Capture the cell that displays the provided text and extract its [x, y] central coordinate. 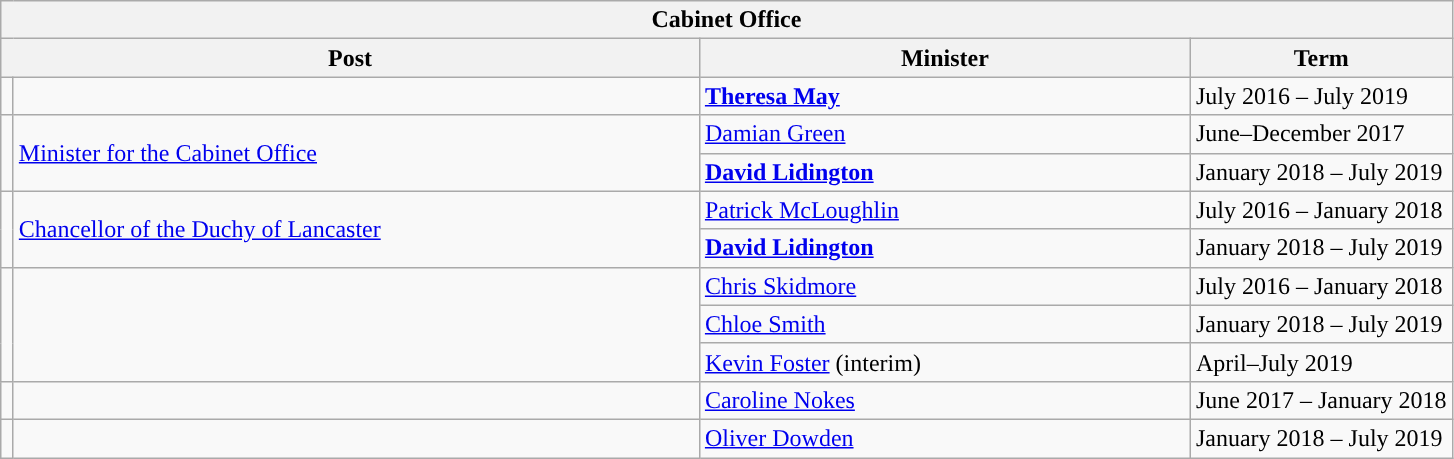
April–July 2019 [1321, 362]
Chris Skidmore [944, 286]
Damian Green [944, 134]
July 2016 – July 2019 [1321, 96]
Patrick McLoughlin [944, 210]
Theresa May [944, 96]
Post [350, 58]
Minister [944, 58]
June–December 2017 [1321, 134]
Caroline Nokes [944, 400]
Oliver Dowden [944, 438]
Cabinet Office [726, 20]
June 2017 – January 2018 [1321, 400]
Chloe Smith [944, 324]
Minister for the Cabinet Office [356, 153]
Chancellor of the Duchy of Lancaster [356, 229]
Kevin Foster (interim) [944, 362]
Term [1321, 58]
